Provide the (x, y) coordinate of the cell's center where the given text is located.  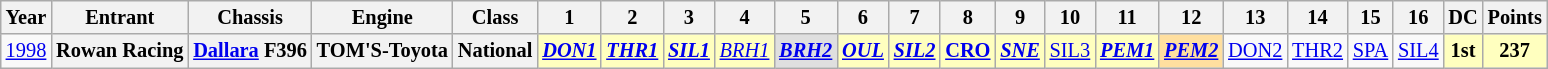
THR2 (1318, 51)
5 (806, 17)
1998 (26, 51)
9 (1020, 17)
THR1 (632, 51)
13 (1255, 17)
3 (689, 17)
Points (1515, 17)
SNE (1020, 51)
14 (1318, 17)
CRO (968, 51)
PEM2 (1191, 51)
DC (1464, 17)
SIL4 (1418, 51)
SIL3 (1070, 51)
8 (968, 17)
1 (569, 17)
SIL1 (689, 51)
TOM'S-Toyota (382, 51)
OUL (863, 51)
15 (1370, 17)
DON2 (1255, 51)
BRH2 (806, 51)
Class (495, 17)
10 (1070, 17)
National (495, 51)
2 (632, 17)
237 (1515, 51)
Entrant (120, 17)
12 (1191, 17)
6 (863, 17)
SIL2 (915, 51)
DON1 (569, 51)
Dallara F396 (250, 51)
Engine (382, 17)
BRH1 (745, 51)
11 (1127, 17)
SPA (1370, 51)
Chassis (250, 17)
4 (745, 17)
1st (1464, 51)
Year (26, 17)
PEM1 (1127, 51)
7 (915, 17)
Rowan Racing (120, 51)
16 (1418, 17)
